Provide the (X, Y) coordinate of the cell's center where the given text is located.  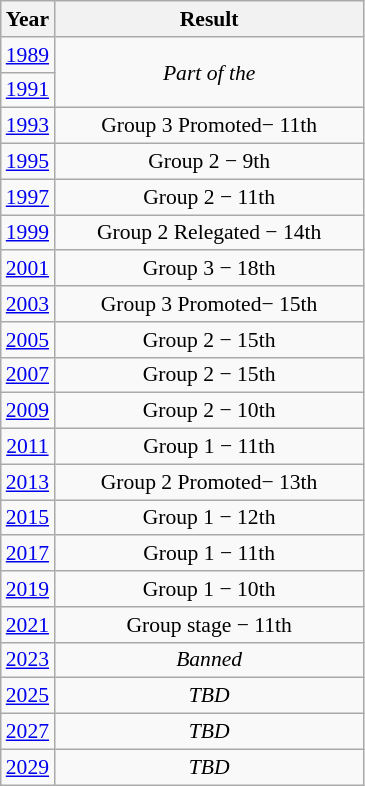
Group 3 − 18th (209, 269)
Group 3 Promoted− 15th (209, 304)
2027 (28, 732)
2021 (28, 625)
2029 (28, 767)
2023 (28, 660)
Result (209, 19)
2011 (28, 447)
1995 (28, 162)
2003 (28, 304)
Part of the (209, 72)
1997 (28, 197)
1993 (28, 126)
2005 (28, 340)
Group stage − 11th (209, 625)
1999 (28, 233)
2017 (28, 554)
1991 (28, 90)
Group 2 − 10th (209, 411)
Group 2 Promoted− 13th (209, 482)
2019 (28, 589)
2001 (28, 269)
Group 1 − 12th (209, 518)
Group 2 − 11th (209, 197)
Group 3 Promoted− 11th (209, 126)
Group 2 Relegated − 14th (209, 233)
2009 (28, 411)
Group 2 − 9th (209, 162)
2025 (28, 696)
2007 (28, 375)
1989 (28, 55)
Year (28, 19)
Group 1 − 10th (209, 589)
2015 (28, 518)
Banned (209, 660)
2013 (28, 482)
